Determine the [X, Y] coordinate at the center of the cell enclosing the given text.  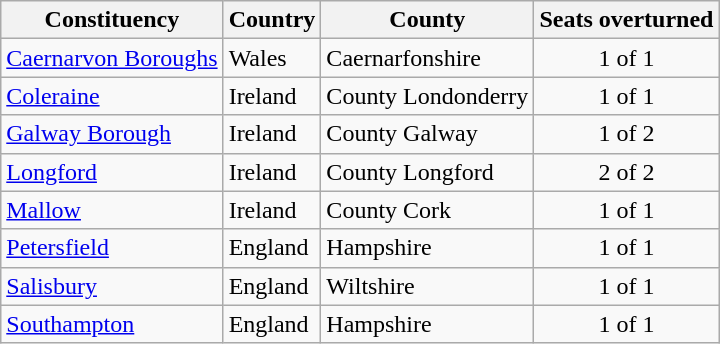
County Cork [428, 210]
Mallow [112, 210]
Longford [112, 172]
Southampton [112, 324]
County Galway [428, 134]
2 of 2 [626, 172]
Wiltshire [428, 286]
County [428, 20]
County Londonderry [428, 96]
Seats overturned [626, 20]
Petersfield [112, 248]
1 of 2 [626, 134]
Coleraine [112, 96]
Caernarfonshire [428, 58]
Galway Borough [112, 134]
Wales [272, 58]
County Longford [428, 172]
Country [272, 20]
Salisbury [112, 286]
Caernarvon Boroughs [112, 58]
Constituency [112, 20]
